Return [X, Y] of the center of cell containing provided text 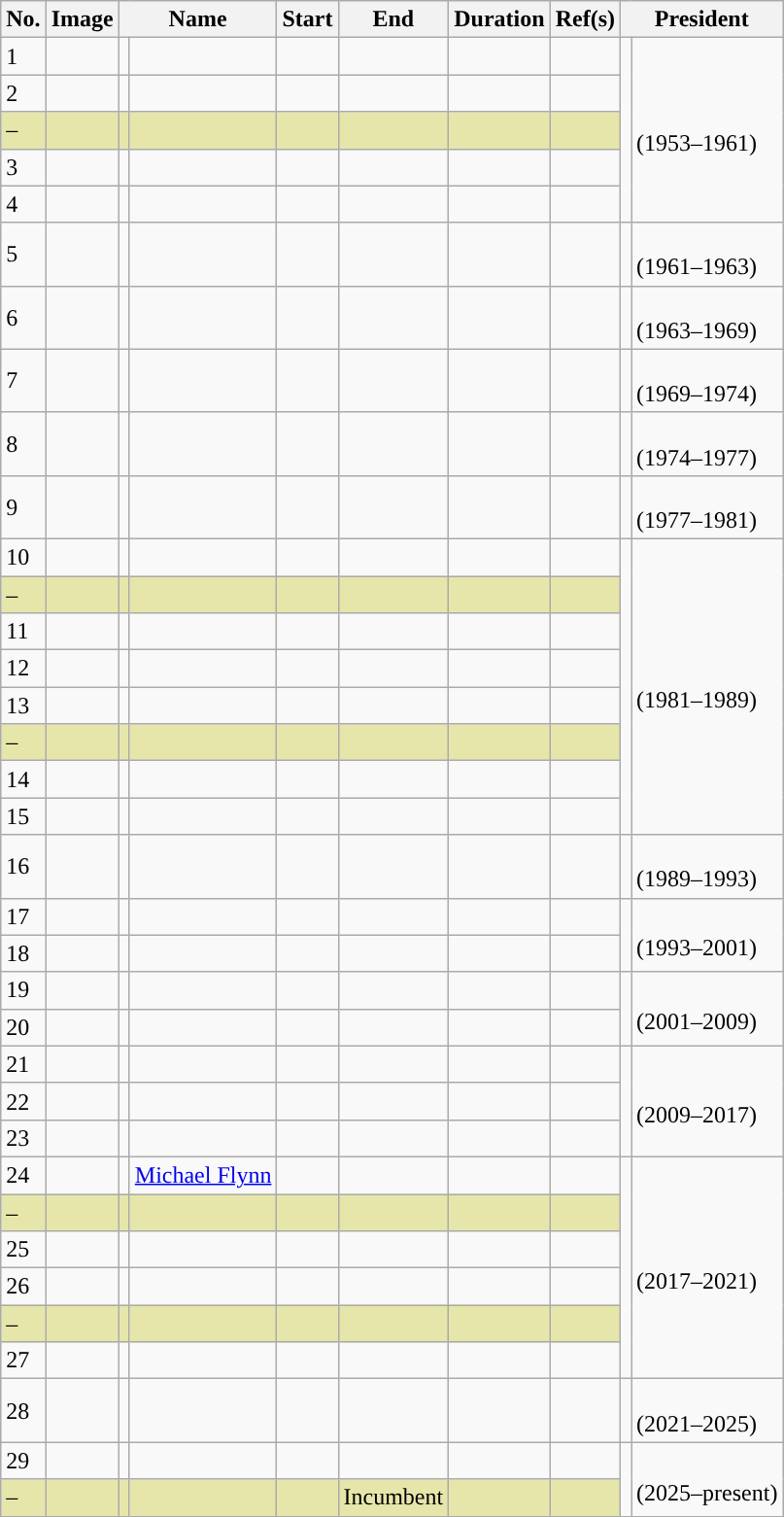
12 [23, 669]
Duration [499, 19]
No. [23, 19]
(1977–1981) [707, 507]
17 [23, 916]
19 [23, 990]
22 [23, 1101]
8 [23, 443]
26 [23, 1287]
(1981–1989) [707, 686]
10 [23, 557]
(1989–1993) [707, 867]
9 [23, 507]
(2009–2017) [707, 1101]
(1953–1961) [707, 130]
President [701, 19]
(2017–2021) [707, 1267]
(1961–1963) [707, 255]
13 [23, 706]
27 [23, 1361]
Image [82, 19]
23 [23, 1138]
14 [23, 779]
Michael Flynn [203, 1175]
29 [23, 1461]
Incumbent [393, 1498]
(1969–1974) [707, 381]
Ref(s) [585, 19]
11 [23, 632]
6 [23, 317]
5 [23, 255]
28 [23, 1411]
End [393, 19]
(2021–2025) [707, 1411]
1 [23, 56]
25 [23, 1250]
2 [23, 93]
15 [23, 816]
20 [23, 1027]
(1993–2001) [707, 935]
Name [198, 19]
21 [23, 1064]
18 [23, 953]
Start [307, 19]
7 [23, 381]
4 [23, 204]
24 [23, 1175]
(1974–1977) [707, 443]
(1963–1969) [707, 317]
(2025–present) [707, 1479]
(2001–2009) [707, 1009]
3 [23, 167]
16 [23, 867]
